Scan for the cell matching the given text and deliver its [X, Y] coordinate at center. 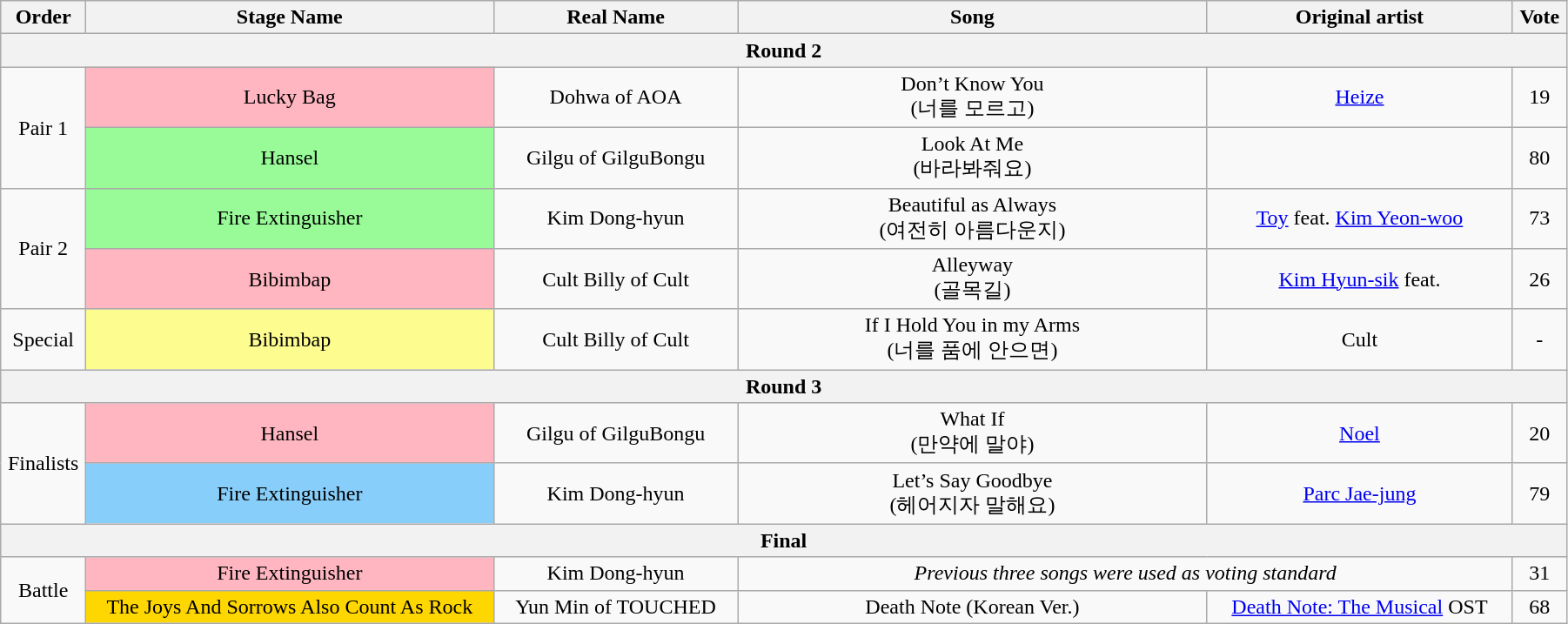
Death Note: The Musical OST [1359, 607]
Alleyway(골목길) [973, 279]
- [1539, 339]
Round 2 [784, 50]
What If(만약에 말야) [973, 433]
31 [1539, 574]
Let’s Say Goodbye(헤어지자 말해요) [973, 493]
Death Note (Korean Ver.) [973, 607]
Special [44, 339]
80 [1539, 158]
Cult [1359, 339]
Look At Me(바라봐줘요) [973, 158]
19 [1539, 97]
The Joys And Sorrows Also Count As Rock [290, 607]
73 [1539, 218]
Parc Jae-jung [1359, 493]
Don’t Know You(너를 모르고) [973, 97]
26 [1539, 279]
Noel [1359, 433]
Finalists [44, 463]
If I Hold You in my Arms(너를 품에 안으면) [973, 339]
Dohwa of AOA [616, 97]
Heize [1359, 97]
Song [973, 17]
Toy feat. Kim Yeon-woo [1359, 218]
68 [1539, 607]
79 [1539, 493]
Yun Min of TOUCHED [616, 607]
Lucky Bag [290, 97]
Round 3 [784, 386]
Order [44, 17]
Stage Name [290, 17]
Original artist [1359, 17]
Battle [44, 590]
Pair 1 [44, 127]
Previous three songs were used as voting standard [1125, 574]
Vote [1539, 17]
20 [1539, 433]
Pair 2 [44, 249]
Kim Hyun-sik feat. [1359, 279]
Real Name [616, 17]
Beautiful as Always(여전히 아름다운지) [973, 218]
Final [784, 540]
